Identify which cell holds the provided text, then report its [x, y] central coordinate. 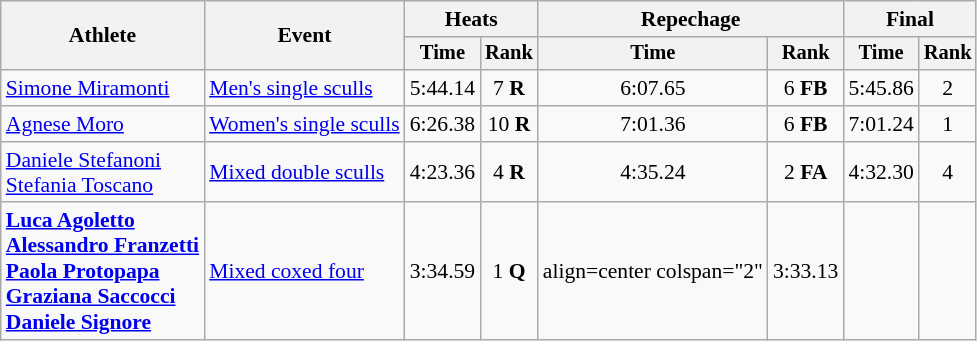
10 R [509, 124]
3:34.59 [442, 272]
4 R [509, 172]
Event [304, 36]
3:33.13 [806, 272]
Mixed coxed four [304, 272]
7:01.24 [880, 124]
align=center colspan="2" [653, 272]
6:26.38 [442, 124]
5:45.86 [880, 88]
6:07.65 [653, 88]
Repechage [691, 19]
Agnese Moro [102, 124]
Women's single sculls [304, 124]
Simone Miramonti [102, 88]
4 [948, 172]
4:35.24 [653, 172]
Final [910, 19]
Luca Agoletto Alessandro Franzetti Paola Protopapa Graziana Saccocci Daniele Signore [102, 272]
4:32.30 [880, 172]
2 FA [806, 172]
Athlete [102, 36]
1 [948, 124]
1 Q [509, 272]
2 [948, 88]
4:23.36 [442, 172]
5:44.14 [442, 88]
Mixed double sculls [304, 172]
7:01.36 [653, 124]
Heats [472, 19]
7 R [509, 88]
Men's single sculls [304, 88]
Daniele Stefanoni Stefania Toscano [102, 172]
